From the cell containing the given text, extract its center point as [X, Y] coordinate. 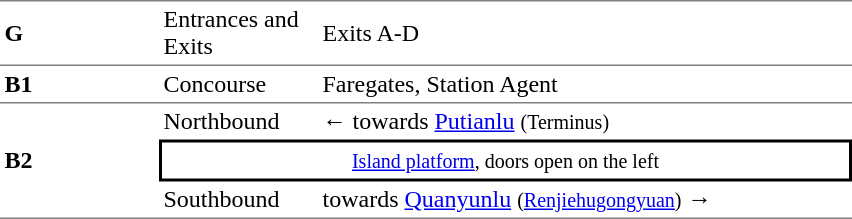
B1 [80, 85]
Faregates, Station Agent [585, 85]
Entrances and Exits [238, 33]
G [80, 33]
Island platform, doors open on the left [506, 161]
← towards Putianlu (Terminus) [585, 122]
Exits A-D [585, 33]
Concourse [238, 85]
Northbound [238, 122]
